Output the [X, Y] coordinate of the center of the cell containing the given text.  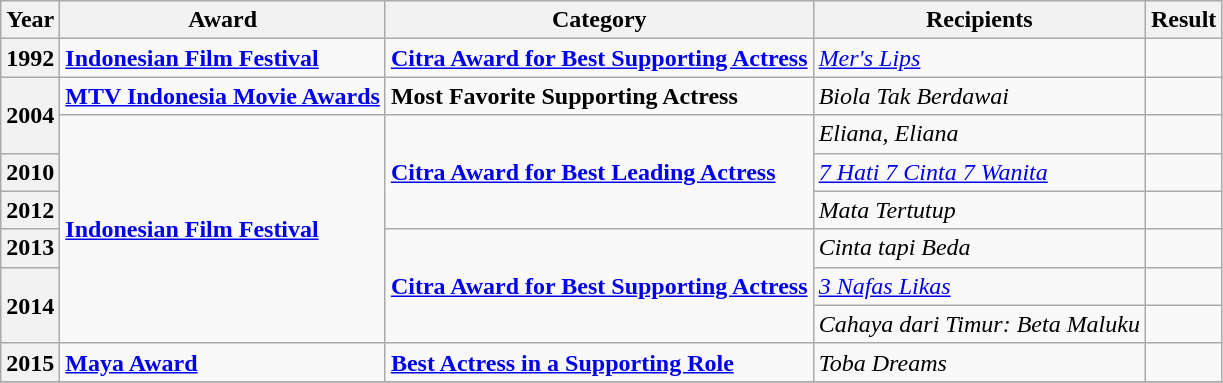
Toba Dreams [979, 362]
2004 [30, 115]
Eliana, Eliana [979, 134]
Most Favorite Supporting Actress [599, 96]
Maya Award [223, 362]
Biola Tak Berdawai [979, 96]
Result [1183, 20]
MTV Indonesia Movie Awards [223, 96]
Year [30, 20]
Mata Tertutup [979, 210]
2012 [30, 210]
2013 [30, 248]
Citra Award for Best Leading Actress [599, 172]
Cahaya dari Timur: Beta Maluku [979, 324]
1992 [30, 58]
Category [599, 20]
2014 [30, 305]
7 Hati 7 Cinta 7 Wanita [979, 172]
2010 [30, 172]
2015 [30, 362]
Mer's Lips [979, 58]
3 Nafas Likas [979, 286]
Cinta tapi Beda [979, 248]
Recipients [979, 20]
Award [223, 20]
Best Actress in a Supporting Role [599, 362]
